Detect which cell encompasses the target text, then output its (X, Y) center coordinate. 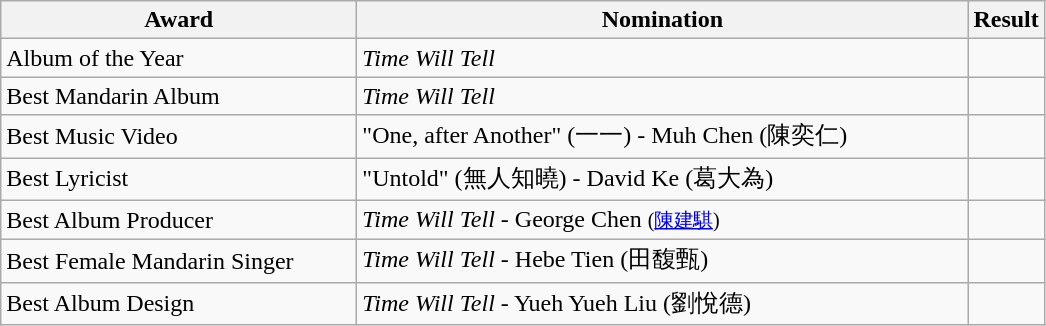
"Untold" (無人知曉) - David Ke (葛大為) (662, 180)
Best Mandarin Album (179, 96)
Best Music Video (179, 136)
Time Will Tell - Hebe Tien (田馥甄) (662, 262)
Best Female Mandarin Singer (179, 262)
Nomination (662, 20)
Album of the Year (179, 58)
Best Album Producer (179, 220)
Best Lyricist (179, 180)
Result (1006, 20)
Time Will Tell - Yueh Yueh Liu (劉悅德) (662, 304)
"One, after Another" (一一) - Muh Chen (陳奕仁) (662, 136)
Time Will Tell - George Chen (陳建騏) (662, 220)
Best Album Design (179, 304)
Award (179, 20)
